Output the [x, y] coordinate of the center of the cell containing the given text.  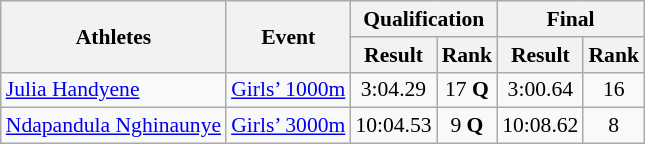
9 Q [468, 126]
8 [614, 126]
16 [614, 90]
Qualification [424, 19]
10:04.53 [393, 126]
Event [288, 36]
Julia Handyene [114, 90]
17 Q [468, 90]
10:08.62 [540, 126]
Girls’ 1000m [288, 90]
Girls’ 3000m [288, 126]
Final [570, 19]
Athletes [114, 36]
3:00.64 [540, 90]
3:04.29 [393, 90]
Ndapandula Nghinaunye [114, 126]
